Output the [x, y] coordinate of the center of the cell containing the given text.  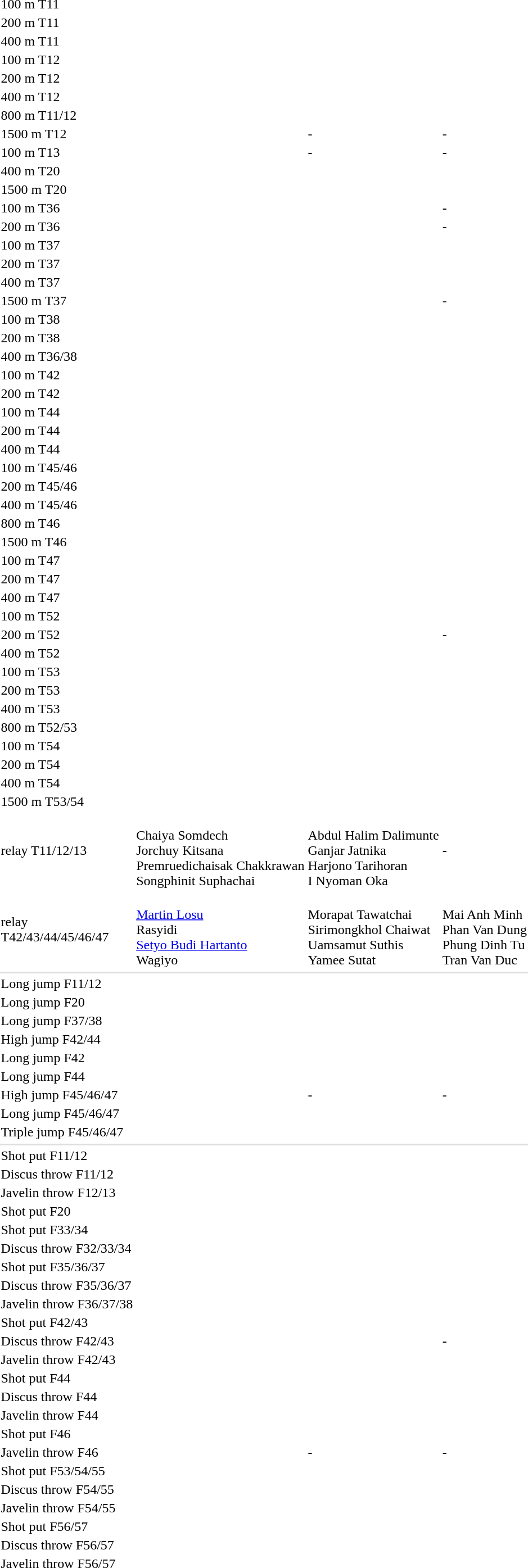
100 m T36 [67, 208]
200 m T54 [67, 764]
100 m T37 [67, 245]
Long jump F42 [67, 1058]
Javelin throw F46 [67, 1452]
Shot put F46 [67, 1434]
100 m T52 [67, 616]
1500 m T37 [67, 301]
Morapat TawatchaiSirimongkhol ChaiwatUamsamut SuthisYamee Sutat [373, 930]
Long jump F44 [67, 1076]
100 m T42 [67, 375]
800 m T52/53 [67, 727]
1500 m T53/54 [67, 801]
200 m T47 [67, 579]
400 m T54 [67, 783]
Javelin throw F54/55 [67, 1508]
100 m T45/46 [67, 468]
Discus throw F11/12 [67, 1174]
Discus throw F44 [67, 1397]
800 m T11/12 [67, 115]
200 m T38 [67, 338]
High jump F42/44 [67, 1039]
400 m T11 [67, 41]
100 m T13 [67, 152]
Shot put F42/43 [67, 1322]
Discus throw F42/43 [67, 1341]
Shot put F11/12 [67, 1155]
1500 m T12 [67, 134]
Shot put F53/54/55 [67, 1471]
200 m T45/46 [67, 486]
100 m T38 [67, 319]
400 m T20 [67, 171]
1500 m T46 [67, 542]
Shot put F33/34 [67, 1230]
Javelin throw F12/13 [67, 1193]
200 m T42 [67, 393]
1500 m T20 [67, 189]
Mai Anh MinhPhan Van DungPhung Dinh TuTran Van Duc [485, 930]
Long jump F45/46/47 [67, 1113]
400 m T45/46 [67, 505]
200 m T53 [67, 690]
400 m T53 [67, 709]
Discus throw F54/55 [67, 1489]
Javelin throw F36/37/38 [67, 1304]
relay T11/12/13 [67, 850]
Triple jump F45/46/47 [67, 1132]
400 m T37 [67, 282]
Chaiya SomdechJorchuy KitsanaPremruedichaisak ChakkrawanSongphinit Suphachai [220, 850]
Abdul Halim DalimunteGanjar JatnikaHarjono TarihoranI Nyoman Oka [373, 850]
400 m T12 [67, 97]
Javelin throw F42/43 [67, 1359]
400 m T47 [67, 597]
200 m T36 [67, 226]
Long jump F37/38 [67, 1021]
200 m T52 [67, 635]
100 m T44 [67, 412]
200 m T12 [67, 78]
200 m T37 [67, 264]
Discus throw F32/33/34 [67, 1248]
Shot put F20 [67, 1211]
200 m T44 [67, 430]
Shot put F44 [67, 1378]
Long jump F11/12 [67, 984]
400 m T52 [67, 653]
Javelin throw F44 [67, 1415]
Discus throw F56/57 [67, 1545]
100 m T54 [67, 746]
High jump F45/46/47 [67, 1095]
400 m T36/38 [67, 356]
400 m T44 [67, 449]
Discus throw F35/36/37 [67, 1285]
Shot put F56/57 [67, 1526]
100 m T53 [67, 672]
100 m T47 [67, 560]
Martin LosuRasyidiSetyo Budi HartantoWagiyo [220, 930]
100 m T12 [67, 60]
relayT42/43/44/45/46/47 [67, 930]
800 m T46 [67, 523]
Shot put F35/36/37 [67, 1267]
200 m T11 [67, 22]
Long jump F20 [67, 1002]
